Search for the cell housing the specified text and yield its (x, y) center coordinate. 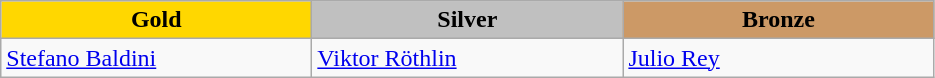
Silver (468, 20)
Bronze (778, 20)
Julio Rey (778, 58)
Gold (156, 20)
Viktor Röthlin (468, 58)
Stefano Baldini (156, 58)
